From the cell containing the given text, extract its center point as (x, y) coordinate. 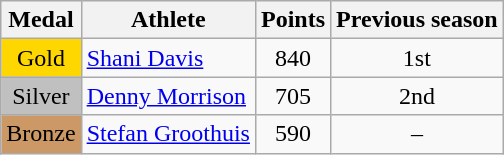
Stefan Groothuis (168, 134)
Previous season (418, 20)
Points (292, 20)
– (418, 134)
Bronze (41, 134)
705 (292, 96)
Athlete (168, 20)
590 (292, 134)
Medal (41, 20)
Shani Davis (168, 58)
840 (292, 58)
1st (418, 58)
Denny Morrison (168, 96)
Gold (41, 58)
Silver (41, 96)
2nd (418, 96)
